Find where the given text appears and provide that cell's center as [x, y] coordinate. 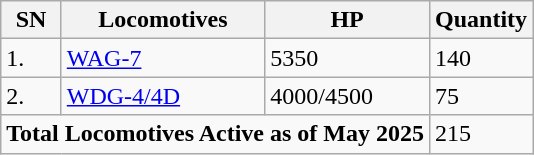
5350 [348, 58]
Total Locomotives Active as of May 2025 [216, 134]
Locomotives [162, 20]
215 [482, 134]
Quantity [482, 20]
WAG-7 [162, 58]
WDG-4/4D [162, 96]
HP [348, 20]
1. [31, 58]
140 [482, 58]
SN [31, 20]
2. [31, 96]
4000/4500 [348, 96]
75 [482, 96]
